Provide the [X, Y] coordinate of the cell's center where the given text is located.  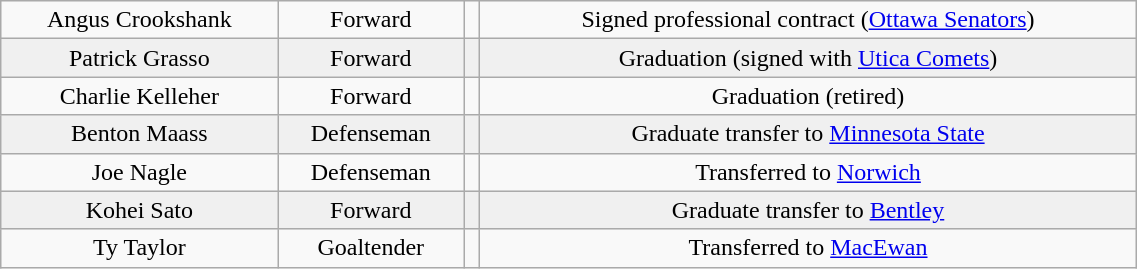
Graduate transfer to Minnesota State [808, 134]
Graduation (retired) [808, 96]
Angus Crookshank [140, 20]
Transferred to Norwich [808, 172]
Benton Maass [140, 134]
Signed professional contract (Ottawa Senators) [808, 20]
Goaltender [371, 248]
Patrick Grasso [140, 58]
Joe Nagle [140, 172]
Transferred to MacEwan [808, 248]
Graduate transfer to Bentley [808, 210]
Ty Taylor [140, 248]
Kohei Sato [140, 210]
Graduation (signed with Utica Comets) [808, 58]
Charlie Kelleher [140, 96]
